Return [X, Y] of the center of cell containing provided text 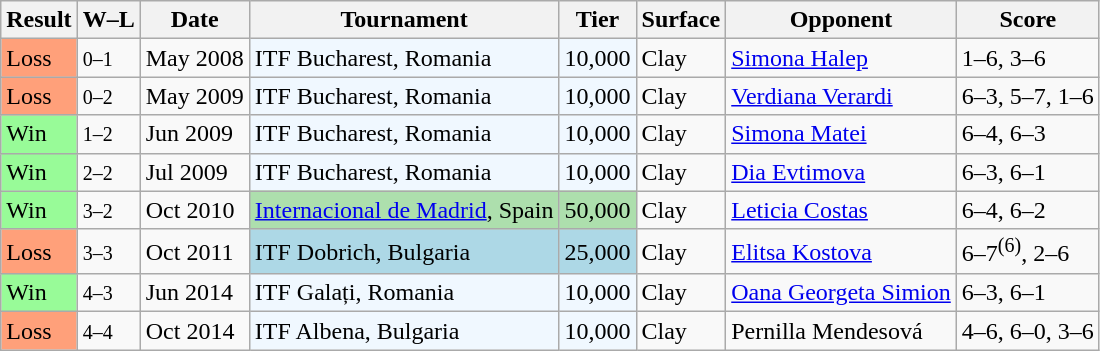
Leticia Costas [842, 210]
50,000 [598, 210]
3–3 [108, 252]
0–2 [108, 96]
25,000 [598, 252]
May 2008 [194, 58]
Tournament [404, 20]
4–6, 6–0, 3–6 [1028, 331]
Oct 2014 [194, 331]
Elitsa Kostova [842, 252]
6–4, 6–3 [1028, 134]
ITF Albena, Bulgaria [404, 331]
Oct 2010 [194, 210]
4–4 [108, 331]
Surface [681, 20]
Pernilla Mendesová [842, 331]
Simona Matei [842, 134]
1–6, 3–6 [1028, 58]
Internacional de Madrid, Spain [404, 210]
1–2 [108, 134]
Verdiana Verardi [842, 96]
Dia Evtimova [842, 172]
2–2 [108, 172]
Jul 2009 [194, 172]
Jun 2009 [194, 134]
Result [39, 20]
3–2 [108, 210]
Oana Georgeta Simion [842, 293]
6–7(6), 2–6 [1028, 252]
Simona Halep [842, 58]
0–1 [108, 58]
Score [1028, 20]
Jun 2014 [194, 293]
W–L [108, 20]
May 2009 [194, 96]
6–3, 5–7, 1–6 [1028, 96]
4–3 [108, 293]
Date [194, 20]
ITF Dobrich, Bulgaria [404, 252]
Opponent [842, 20]
6–4, 6–2 [1028, 210]
ITF Galați, Romania [404, 293]
Tier [598, 20]
Oct 2011 [194, 252]
